Scan for the cell matching the given text and deliver its (x, y) coordinate at center. 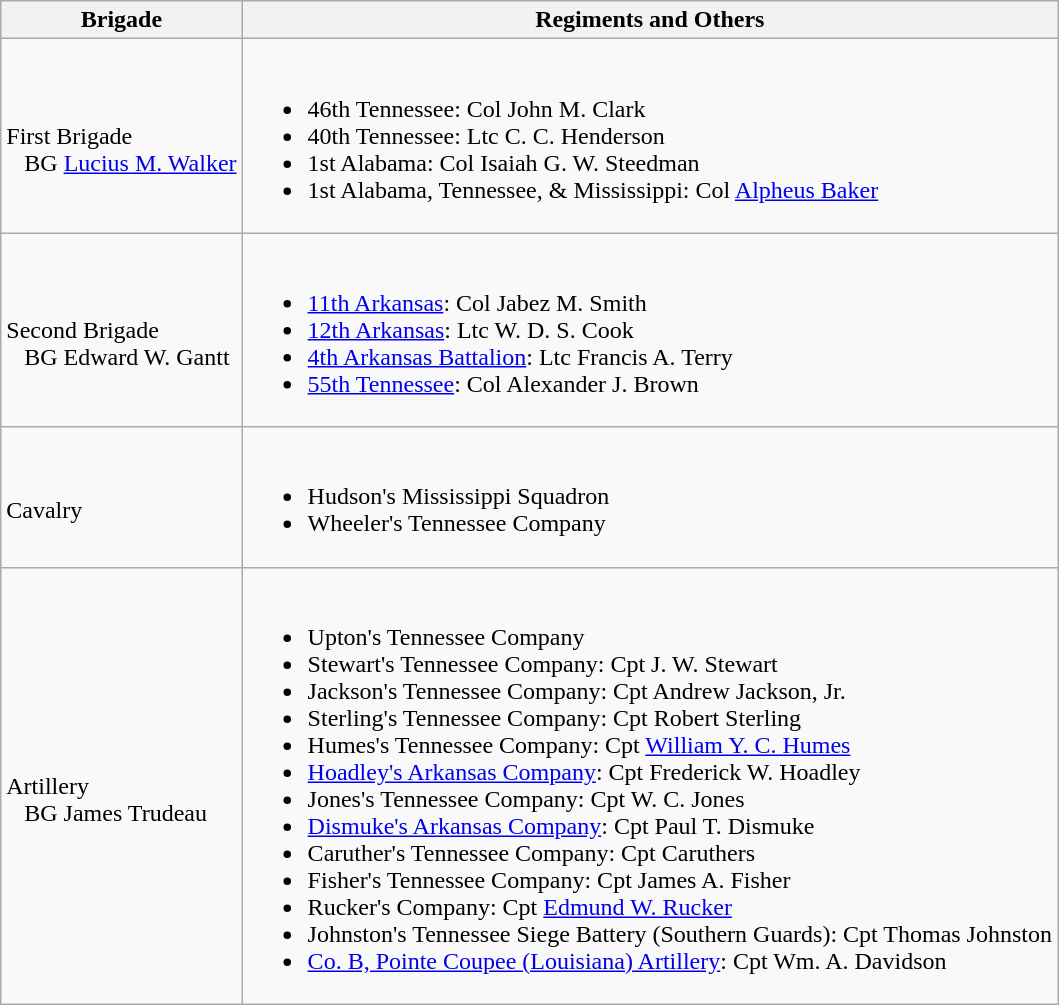
Second Brigade BG Edward W. Gantt (122, 330)
First Brigade BG Lucius M. Walker (122, 136)
Regiments and Others (650, 20)
Artillery BG James Trudeau (122, 786)
Hudson's Mississippi SquadronWheeler's Tennessee Company (650, 497)
Cavalry (122, 497)
11th Arkansas: Col Jabez M. Smith12th Arkansas: Ltc W. D. S. Cook4th Arkansas Battalion: Ltc Francis A. Terry55th Tennessee: Col Alexander J. Brown (650, 330)
Brigade (122, 20)
